Capture the cell that displays the provided text and extract its [x, y] central coordinate. 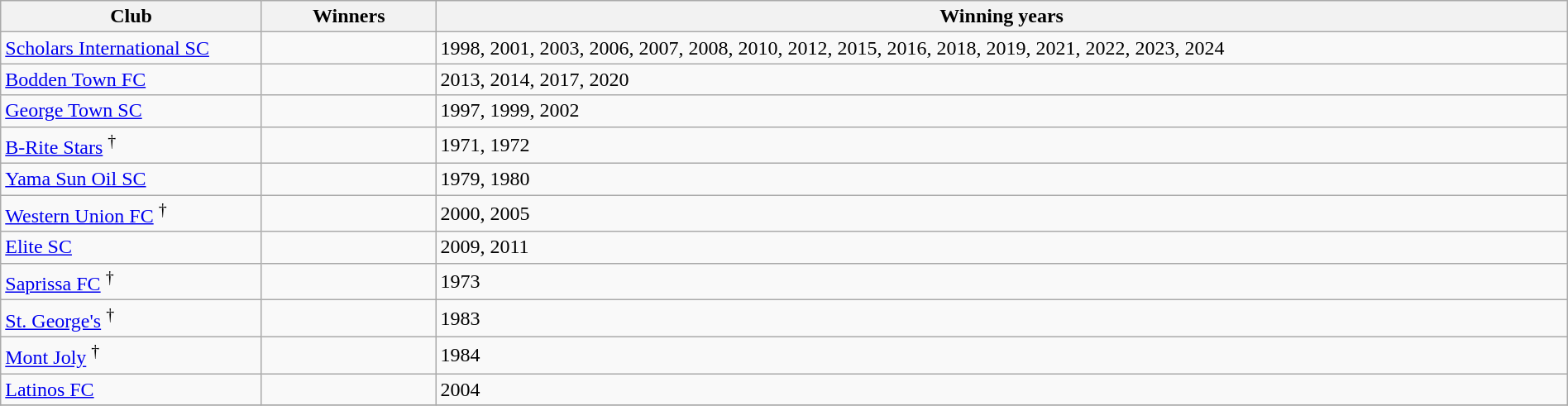
1971, 1972 [1002, 146]
1973 [1002, 281]
2013, 2014, 2017, 2020 [1002, 79]
1984 [1002, 356]
2000, 2005 [1002, 213]
1997, 1999, 2002 [1002, 111]
1998, 2001, 2003, 2006, 2007, 2008, 2010, 2012, 2015, 2016, 2018, 2019, 2021, 2022, 2023, 2024 [1002, 48]
Western Union FC † [131, 213]
Winning years [1002, 17]
Scholars International SC [131, 48]
Elite SC [131, 247]
Saprissa FC † [131, 281]
Latinos FC [131, 389]
2004 [1002, 389]
Mont Joly † [131, 356]
Club [131, 17]
B-Rite Stars † [131, 146]
St. George's † [131, 319]
George Town SC [131, 111]
1979, 1980 [1002, 179]
Bodden Town FC [131, 79]
2009, 2011 [1002, 247]
1983 [1002, 319]
Yama Sun Oil SC [131, 179]
Winners [348, 17]
